Pinpoint the cell where the given text exists, returning its [X, Y] midpoint coordinate. 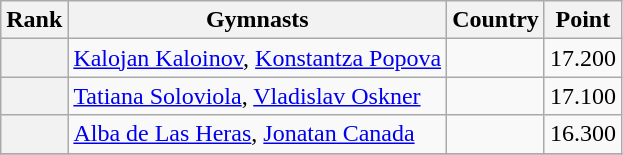
Point [582, 20]
16.300 [582, 134]
17.200 [582, 58]
Country [496, 20]
Rank [34, 20]
Kalojan Kaloinov, Konstantza Popova [258, 58]
Alba de Las Heras, Jonatan Canada [258, 134]
17.100 [582, 96]
Gymnasts [258, 20]
Tatiana Soloviola, Vladislav Oskner [258, 96]
